Extract the (x, y) coordinate from the center of the cell holding the provided text.  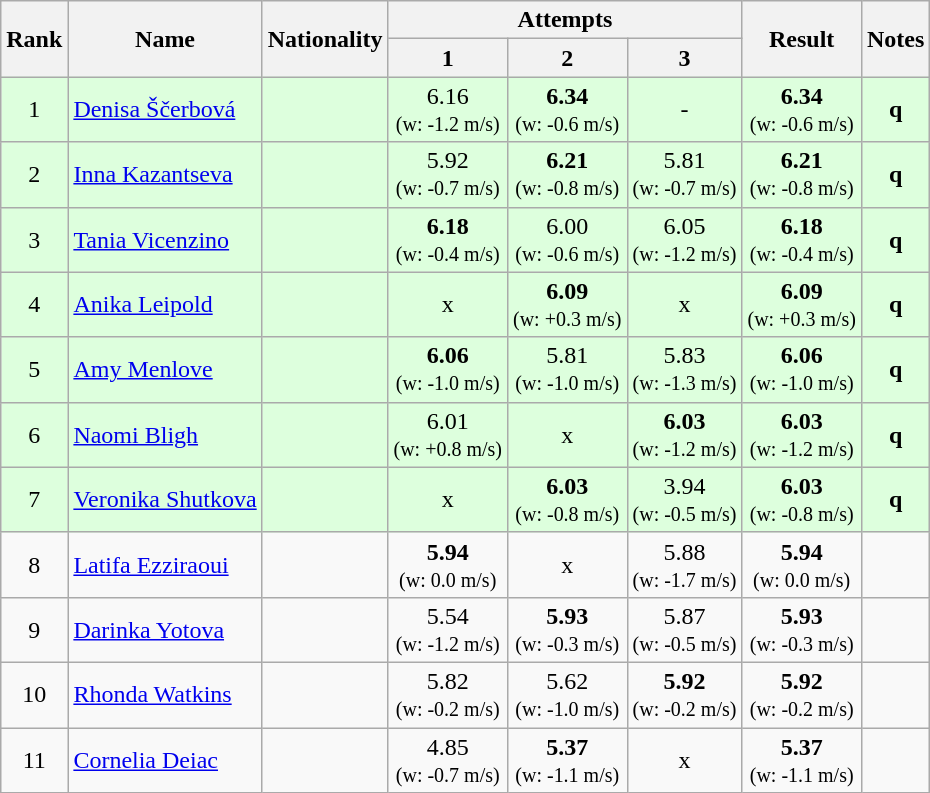
10 (34, 694)
Name (165, 39)
5.93(w: -0.3 m/s) (567, 630)
Latifa Ezziraoui (165, 564)
9 (34, 630)
6.03(w: -0.8 m/s) (567, 500)
5.92(w: -0.7 m/s) (448, 174)
5.92(w: -0.2 m/s) (684, 694)
4 (34, 304)
5.83(w: -1.3 m/s) (684, 370)
6.18(w: -0.4 m/s) (448, 240)
6.16(w: -1.2 m/s) (448, 110)
5 (34, 370)
6.34 (w: -0.6 m/s) (802, 110)
6.21(w: -0.8 m/s) (567, 174)
3.94(w: -0.5 m/s) (684, 500)
Inna Kazantseva (165, 174)
5.81(w: -0.7 m/s) (684, 174)
8 (34, 564)
5.82(w: -0.2 m/s) (448, 694)
5.81(w: -1.0 m/s) (567, 370)
6.01(w: +0.8 m/s) (448, 434)
6.34(w: -0.6 m/s) (567, 110)
Anika Leipold (165, 304)
Rhonda Watkins (165, 694)
5.88(w: -1.7 m/s) (684, 564)
6.03 (w: -1.2 m/s) (802, 434)
Tania Vicenzino (165, 240)
Attempts (565, 20)
Notes (895, 39)
- (684, 110)
Amy Menlove (165, 370)
Cornelia Deiac (165, 760)
Nationality (325, 39)
5.87(w: -0.5 m/s) (684, 630)
4.85(w: -0.7 m/s) (448, 760)
5.94(w: 0.0 m/s) (448, 564)
6.03(w: -1.2 m/s) (684, 434)
6.00(w: -0.6 m/s) (567, 240)
Denisa Ščerbová (165, 110)
5.94 (w: 0.0 m/s) (802, 564)
6.09(w: +0.3 m/s) (567, 304)
6.21 (w: -0.8 m/s) (802, 174)
Darinka Yotova (165, 630)
6.03 (w: -0.8 m/s) (802, 500)
6.05(w: -1.2 m/s) (684, 240)
5.92 (w: -0.2 m/s) (802, 694)
6.06(w: -1.0 m/s) (448, 370)
7 (34, 500)
Veronika Shutkova (165, 500)
Result (802, 39)
6.06 (w: -1.0 m/s) (802, 370)
5.37(w: -1.1 m/s) (567, 760)
5.37 (w: -1.1 m/s) (802, 760)
5.93 (w: -0.3 m/s) (802, 630)
6.18 (w: -0.4 m/s) (802, 240)
6.09 (w: +0.3 m/s) (802, 304)
Rank (34, 39)
11 (34, 760)
5.62(w: -1.0 m/s) (567, 694)
6 (34, 434)
5.54(w: -1.2 m/s) (448, 630)
Naomi Bligh (165, 434)
